From the cell containing the given text, extract its center point as (X, Y) coordinate. 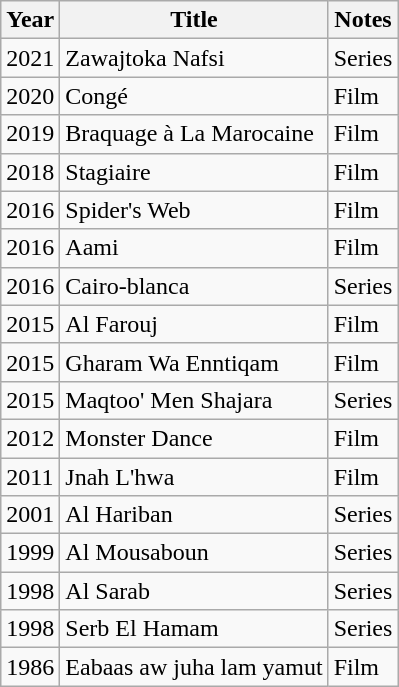
Jnah L'hwa (194, 477)
Cairo-blanca (194, 286)
Braquage à La Marocaine (194, 134)
Al Hariban (194, 515)
2012 (30, 438)
Serb El Hamam (194, 629)
Spider's Web (194, 210)
Stagiaire (194, 172)
1999 (30, 553)
2018 (30, 172)
Al Farouj (194, 324)
Monster Dance (194, 438)
Maqtoo' Men Shajara (194, 400)
Congé (194, 96)
Gharam Wa Enntiqam (194, 362)
Zawajtoka Nafsi (194, 58)
Notes (363, 20)
Al Sarab (194, 591)
Al Mousaboun (194, 553)
Title (194, 20)
2001 (30, 515)
2021 (30, 58)
1986 (30, 667)
Aami (194, 248)
2020 (30, 96)
2019 (30, 134)
Eabaas aw juha lam yamut (194, 667)
Year (30, 20)
2011 (30, 477)
